Output the (x, y) coordinate of the center of the cell containing the given text.  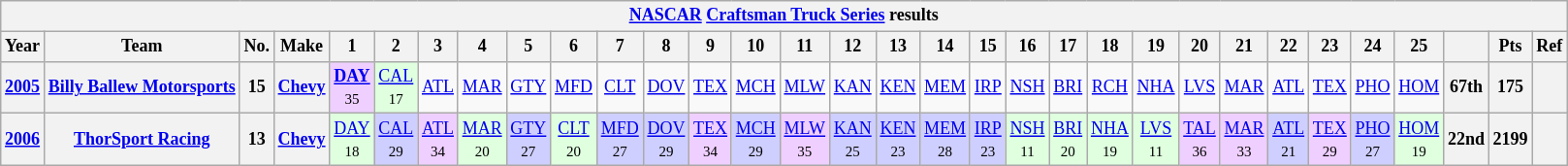
11 (805, 47)
KEN (898, 87)
RCH (1110, 87)
ATL34 (438, 140)
Pts (1511, 47)
MAR33 (1244, 140)
MAR20 (482, 140)
1 (352, 47)
BRI (1069, 87)
CLT20 (574, 140)
2005 (23, 87)
DAY18 (352, 140)
CAL17 (396, 87)
23 (1329, 47)
PHO27 (1373, 140)
LVS (1200, 87)
2199 (1511, 140)
ATL21 (1289, 140)
GTY27 (528, 140)
MLW (805, 87)
2006 (23, 140)
No. (256, 47)
CLT (620, 87)
IRP (987, 87)
NSH11 (1028, 140)
MLW35 (805, 140)
10 (755, 47)
KEN23 (898, 140)
BRI20 (1069, 140)
TAL36 (1200, 140)
MEM28 (945, 140)
18 (1110, 47)
ThorSport Racing (142, 140)
NASCAR Craftsman Truck Series results (784, 16)
KAN (852, 87)
175 (1511, 87)
IRP23 (987, 140)
67th (1466, 87)
MFD27 (620, 140)
MCH (755, 87)
TEX29 (1329, 140)
DAY35 (352, 87)
TEX34 (711, 140)
MEM (945, 87)
7 (620, 47)
HOM (1420, 87)
LVS11 (1156, 140)
5 (528, 47)
19 (1156, 47)
NHA (1156, 87)
22nd (1466, 140)
Ref (1550, 47)
21 (1244, 47)
Year (23, 47)
22 (1289, 47)
6 (574, 47)
HOM19 (1420, 140)
24 (1373, 47)
GTY (528, 87)
MCH29 (755, 140)
8 (666, 47)
3 (438, 47)
MFD (574, 87)
4 (482, 47)
Team (142, 47)
9 (711, 47)
DOV29 (666, 140)
Make (302, 47)
12 (852, 47)
PHO (1373, 87)
KAN25 (852, 140)
17 (1069, 47)
CAL29 (396, 140)
NHA19 (1110, 140)
25 (1420, 47)
20 (1200, 47)
NSH (1028, 87)
Billy Ballew Motorsports (142, 87)
2 (396, 47)
16 (1028, 47)
DOV (666, 87)
14 (945, 47)
